Extract the (x, y) coordinate from the center of the cell holding the provided text.  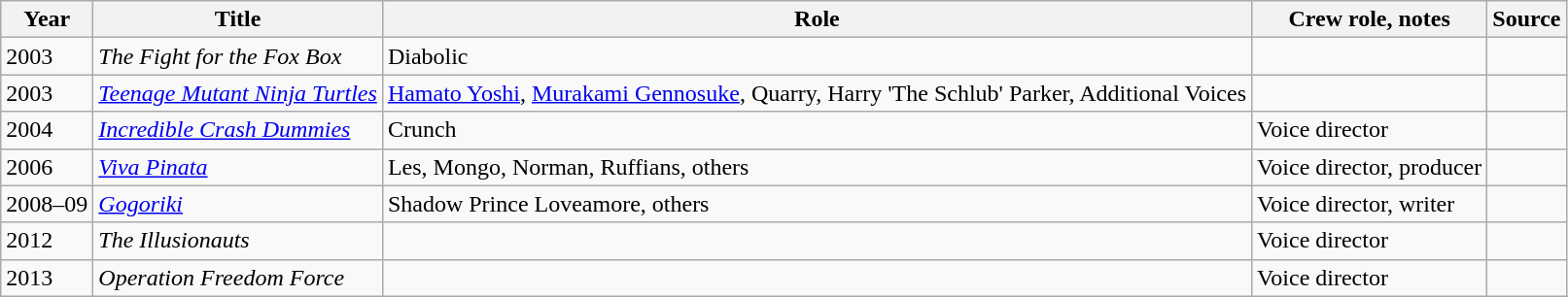
Gogoriki (238, 204)
Year (47, 19)
Role (817, 19)
Hamato Yoshi, Murakami Gennosuke, Quarry, Harry 'The Schlub' Parker, Additional Voices (817, 93)
The Illusionauts (238, 241)
2012 (47, 241)
2008–09 (47, 204)
Teenage Mutant Ninja Turtles (238, 93)
Voice director, producer (1370, 167)
Operation Freedom Force (238, 278)
Crew role, notes (1370, 19)
Shadow Prince Loveamore, others (817, 204)
The Fight for the Fox Box (238, 56)
Diabolic (817, 56)
Incredible Crash Dummies (238, 130)
Les, Mongo, Norman, Ruffians, others (817, 167)
2013 (47, 278)
Title (238, 19)
2006 (47, 167)
Crunch (817, 130)
2004 (47, 130)
Viva Pinata (238, 167)
Voice director, writer (1370, 204)
Source (1526, 19)
